Scan for the cell matching the given text and deliver its [X, Y] coordinate at center. 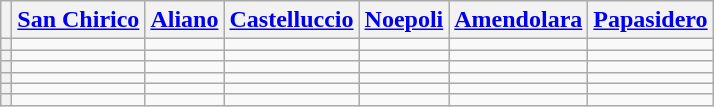
Papasidero [650, 20]
Amendolara [518, 20]
Aliano [184, 20]
Noepoli [404, 20]
San Chirico [78, 20]
Castelluccio [292, 20]
